Search for the cell housing the specified text and yield its [x, y] center coordinate. 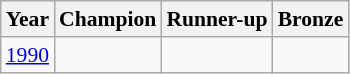
1990 [28, 55]
Champion [108, 19]
Runner-up [216, 19]
Year [28, 19]
Bronze [311, 19]
